Capture the cell that displays the provided text and extract its [x, y] central coordinate. 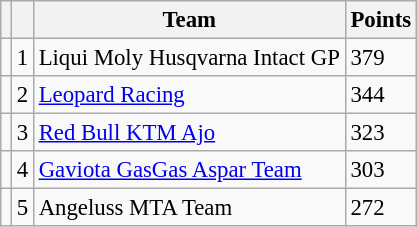
Liqui Moly Husqvarna Intact GP [189, 58]
3 [22, 133]
1 [22, 58]
303 [380, 170]
Red Bull KTM Ajo [189, 133]
Gaviota GasGas Aspar Team [189, 170]
379 [380, 58]
4 [22, 170]
2 [22, 95]
Leopard Racing [189, 95]
Points [380, 20]
323 [380, 133]
344 [380, 95]
Team [189, 20]
272 [380, 208]
Angeluss MTA Team [189, 208]
5 [22, 208]
